Output the [x, y] coordinate of the center of the cell containing the given text.  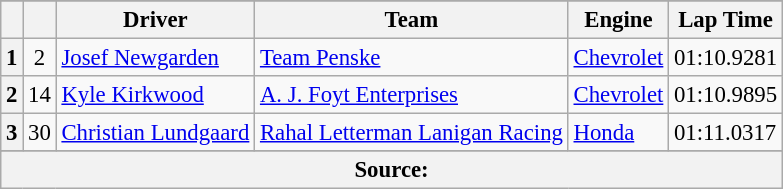
Kyle Kirkwood [156, 95]
01:10.9281 [726, 58]
Driver [156, 20]
Team [412, 20]
01:10.9895 [726, 95]
Rahal Letterman Lanigan Racing [412, 133]
14 [40, 95]
Engine [618, 20]
A. J. Foyt Enterprises [412, 95]
Source: [392, 170]
30 [40, 133]
Honda [618, 133]
Lap Time [726, 20]
Josef Newgarden [156, 58]
01:11.0317 [726, 133]
Team Penske [412, 58]
1 [12, 58]
3 [12, 133]
Christian Lundgaard [156, 133]
